Determine the (x, y) coordinate at the center of the cell enclosing the given text.  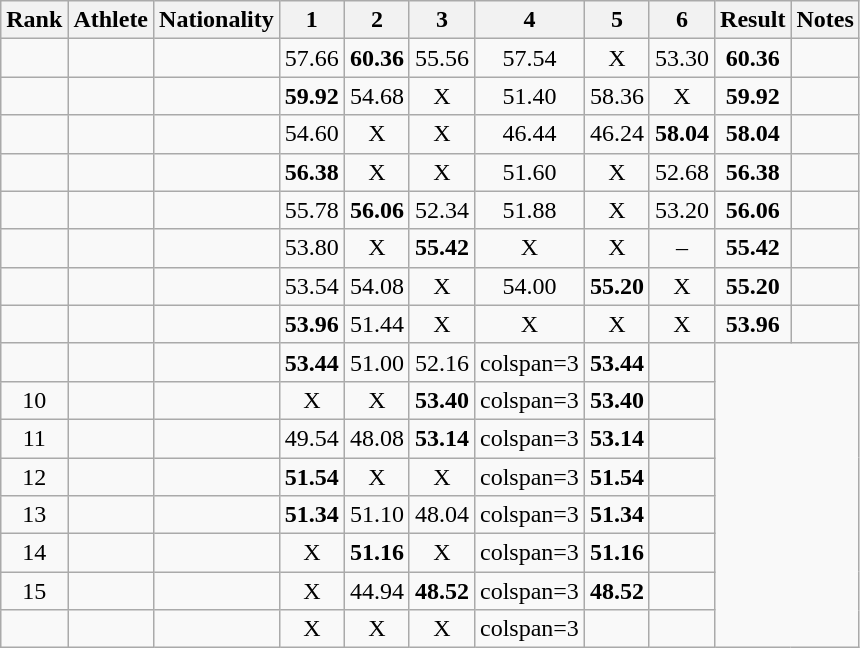
52.68 (682, 172)
51.88 (529, 210)
Rank (34, 20)
51.10 (376, 515)
51.00 (376, 362)
53.54 (312, 286)
Result (753, 20)
54.08 (376, 286)
52.16 (442, 362)
58.36 (616, 96)
12 (34, 477)
53.20 (682, 210)
55.56 (442, 58)
46.24 (616, 134)
53.30 (682, 58)
1 (312, 20)
13 (34, 515)
10 (34, 400)
11 (34, 438)
53.80 (312, 248)
55.78 (312, 210)
15 (34, 591)
54.00 (529, 286)
14 (34, 553)
2 (376, 20)
– (682, 248)
46.44 (529, 134)
49.54 (312, 438)
5 (616, 20)
54.60 (312, 134)
Notes (825, 20)
52.34 (442, 210)
51.40 (529, 96)
57.66 (312, 58)
44.94 (376, 591)
51.44 (376, 324)
51.60 (529, 172)
6 (682, 20)
48.04 (442, 515)
3 (442, 20)
54.68 (376, 96)
57.54 (529, 58)
4 (529, 20)
Athlete (111, 20)
Nationality (217, 20)
48.08 (376, 438)
